Output the (X, Y) coordinate of the center of the cell containing the given text.  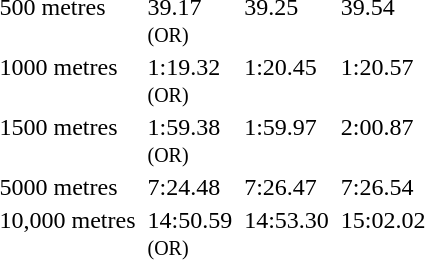
1:19.32(OR) (190, 80)
1:59.97 (287, 140)
7:24.48 (190, 187)
1:59.38(OR) (190, 140)
1:20.45 (287, 80)
7:26.47 (287, 187)
